Return (x, y) of the center of cell containing provided text 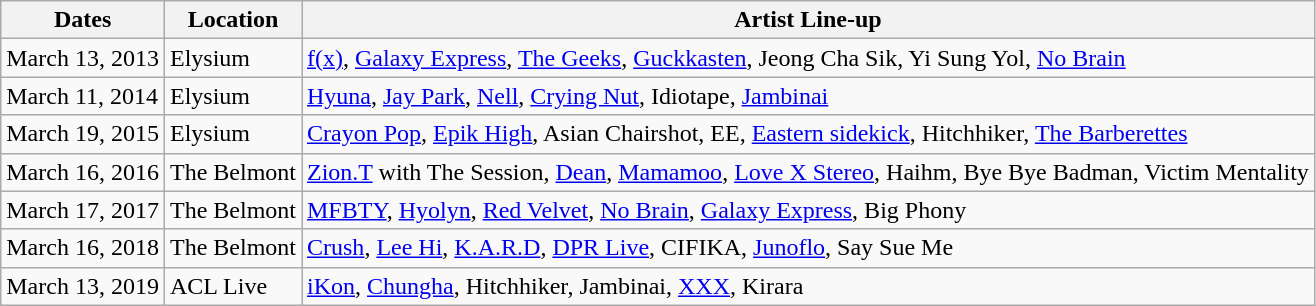
f(x), Galaxy Express, The Geeks, Guckkasten, Jeong Cha Sik, Yi Sung Yol, No Brain (808, 58)
MFBTY, Hyolyn, Red Velvet, No Brain, Galaxy Express, Big Phony (808, 210)
Artist Line-up (808, 20)
Crayon Pop, Epik High, Asian Chairshot, EE, Eastern sidekick, Hitchhiker, The Barberettes (808, 134)
Crush, Lee Hi, K.A.R.D, DPR Live, CIFIKA, Junoflo, Say Sue Me (808, 248)
iKon, Chungha, Hitchhiker, Jambinai, XXX, Kirara (808, 286)
March 16, 2018 (83, 248)
March 16, 2016 (83, 172)
March 19, 2015 (83, 134)
Zion.T with The Session, Dean, Mamamoo, Love X Stereo, Haihm, Bye Bye Badman, Victim Mentality (808, 172)
March 11, 2014 (83, 96)
Location (232, 20)
ACL Live (232, 286)
March 17, 2017 (83, 210)
March 13, 2013 (83, 58)
Hyuna, Jay Park, Nell, Crying Nut, Idiotape, Jambinai (808, 96)
Dates (83, 20)
March 13, 2019 (83, 286)
